From the cell containing the given text, extract its center point as (X, Y) coordinate. 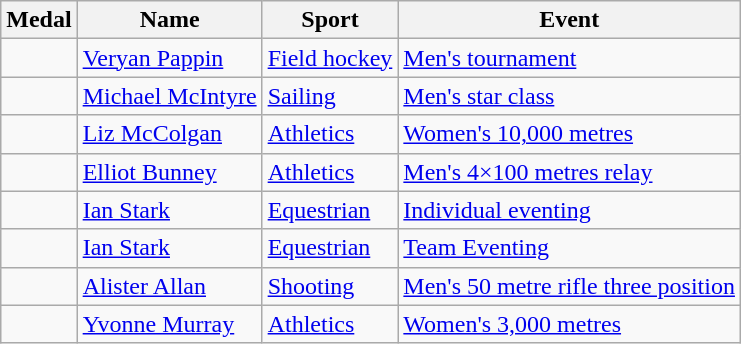
Liz McColgan (170, 134)
Women's 10,000 metres (570, 134)
Event (570, 20)
Michael McIntyre (170, 96)
Shooting (330, 286)
Sailing (330, 96)
Alister Allan (170, 286)
Field hockey (330, 58)
Elliot Bunney (170, 172)
Veryan Pappin (170, 58)
Name (170, 20)
Medal (39, 20)
Team Eventing (570, 248)
Men's 50 metre rifle three position (570, 286)
Women's 3,000 metres (570, 324)
Men's star class (570, 96)
Individual eventing (570, 210)
Sport (330, 20)
Men's 4×100 metres relay (570, 172)
Men's tournament (570, 58)
Yvonne Murray (170, 324)
